Return [x, y] of the center of cell containing provided text 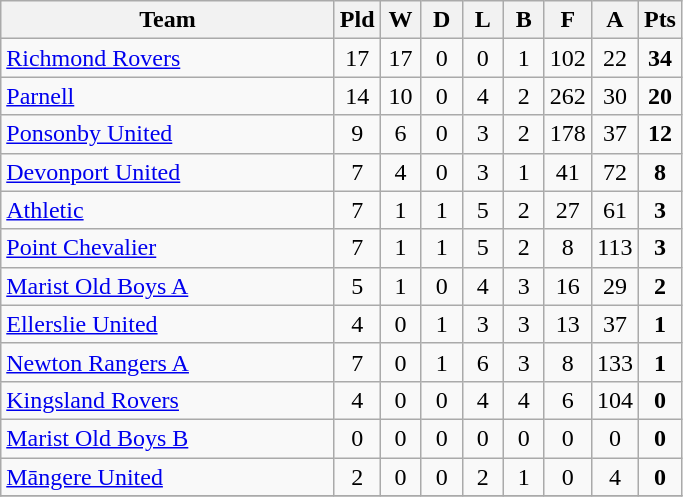
262 [568, 96]
14 [357, 96]
A [614, 20]
12 [660, 134]
16 [568, 286]
D [442, 20]
61 [614, 210]
Māngere United [168, 477]
Marist Old Boys B [168, 438]
Team [168, 20]
13 [568, 324]
Marist Old Boys A [168, 286]
30 [614, 96]
9 [357, 134]
Devonport United [168, 172]
10 [400, 96]
Newton Rangers A [168, 362]
Ponsonby United [168, 134]
34 [660, 58]
L [482, 20]
F [568, 20]
22 [614, 58]
41 [568, 172]
Pld [357, 20]
Point Chevalier [168, 248]
Kingsland Rovers [168, 400]
Parnell [168, 96]
102 [568, 58]
104 [614, 400]
178 [568, 134]
72 [614, 172]
Pts [660, 20]
29 [614, 286]
20 [660, 96]
W [400, 20]
Richmond Rovers [168, 58]
133 [614, 362]
27 [568, 210]
Athletic [168, 210]
113 [614, 248]
Ellerslie United [168, 324]
B [524, 20]
